Extract the (X, Y) coordinate from the center of the cell holding the provided text.  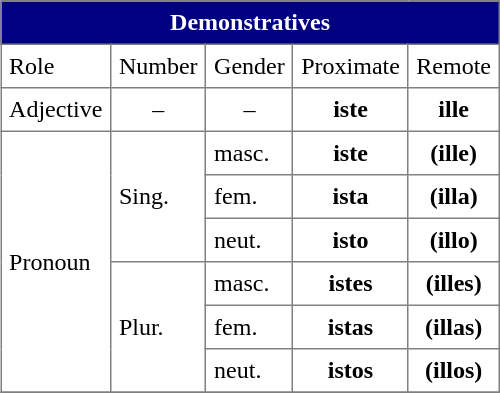
Gender (250, 66)
(illo) (454, 240)
ille (454, 110)
Remote (454, 66)
Proximate (350, 66)
ista (350, 197)
(ille) (454, 153)
Number (158, 66)
(illas) (454, 327)
istos (350, 371)
(illa) (454, 197)
Pronoun (56, 262)
Plur. (158, 327)
(illos) (454, 371)
istas (350, 327)
Role (56, 66)
Adjective (56, 110)
Demonstratives (250, 23)
Sing. (158, 196)
istes (350, 284)
(illes) (454, 284)
isto (350, 240)
